Determine the (X, Y) coordinate at the center of the cell enclosing the given text.  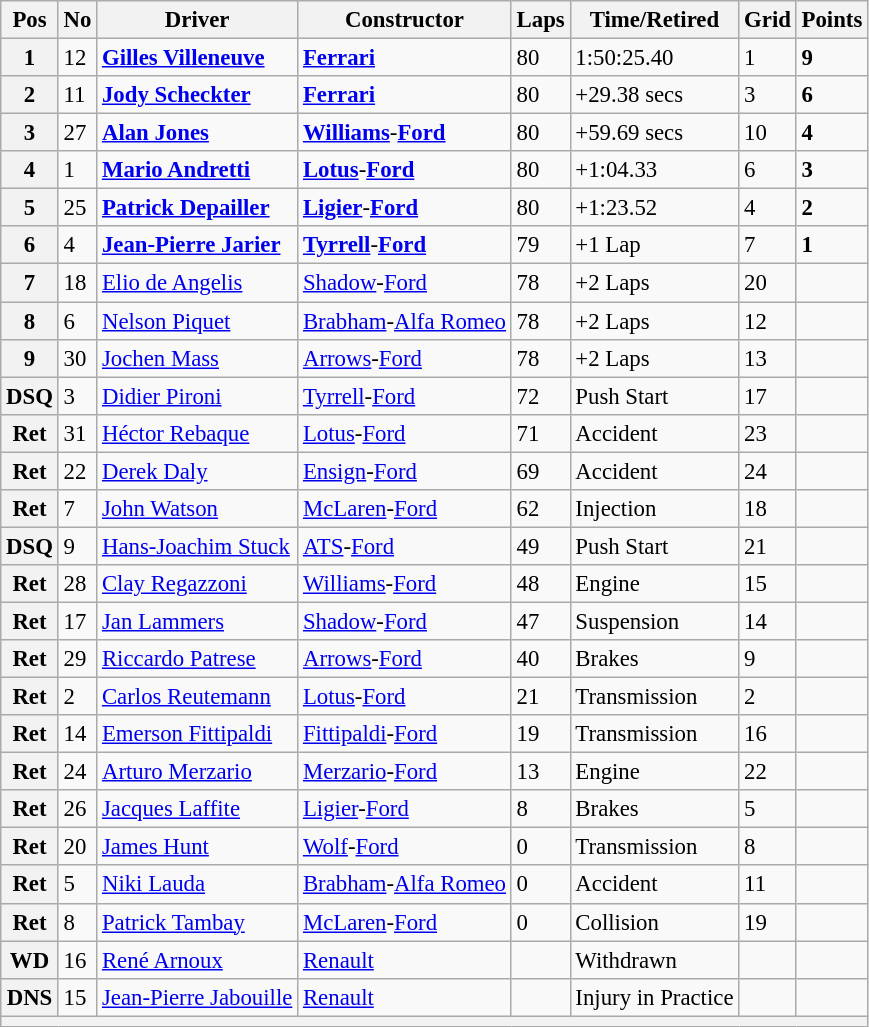
Driver (198, 20)
Héctor Rebaque (198, 433)
47 (540, 621)
+29.38 secs (654, 95)
Ensign-Ford (405, 471)
James Hunt (198, 847)
Fittipaldi-Ford (405, 734)
71 (540, 433)
23 (768, 433)
+59.69 secs (654, 133)
62 (540, 509)
40 (540, 659)
29 (77, 659)
31 (77, 433)
Clay Regazzoni (198, 584)
Riccardo Patrese (198, 659)
DNS (30, 997)
Withdrawn (654, 960)
+1:23.52 (654, 208)
Grid (768, 20)
Constructor (405, 20)
Elio de Angelis (198, 283)
1:50:25.40 (654, 58)
Collision (654, 922)
Didier Pironi (198, 396)
Hans-Joachim Stuck (198, 546)
Jean-Pierre Jabouille (198, 997)
No (77, 20)
Laps (540, 20)
Merzario-Ford (405, 772)
Injection (654, 509)
John Watson (198, 509)
René Arnoux (198, 960)
Niki Lauda (198, 885)
Injury in Practice (654, 997)
Gilles Villeneuve (198, 58)
Alan Jones (198, 133)
25 (77, 208)
Jody Scheckter (198, 95)
Jacques Laffite (198, 809)
Points (832, 20)
49 (540, 546)
Derek Daly (198, 471)
48 (540, 584)
79 (540, 245)
Patrick Depailler (198, 208)
Patrick Tambay (198, 922)
72 (540, 396)
Time/Retired (654, 20)
Carlos Reutemann (198, 697)
Emerson Fittipaldi (198, 734)
30 (77, 358)
10 (768, 133)
69 (540, 471)
Nelson Piquet (198, 321)
ATS-Ford (405, 546)
WD (30, 960)
28 (77, 584)
26 (77, 809)
+1:04.33 (654, 170)
Pos (30, 20)
27 (77, 133)
Mario Andretti (198, 170)
Wolf-Ford (405, 847)
+1 Lap (654, 245)
Jan Lammers (198, 621)
Arturo Merzario (198, 772)
Suspension (654, 621)
Jochen Mass (198, 358)
Jean-Pierre Jarier (198, 245)
